Locate the cell with the specified text and output its (x, y) center coordinate. 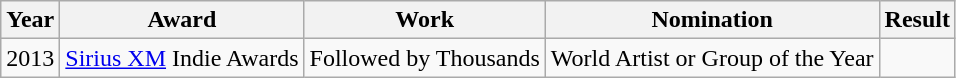
Nomination (712, 20)
Award (182, 20)
Sirius XM Indie Awards (182, 58)
2013 (30, 58)
Result (917, 20)
Followed by Thousands (424, 58)
Work (424, 20)
Year (30, 20)
World Artist or Group of the Year (712, 58)
